Provide the (X, Y) coordinate of the cell's center where the given text is located.  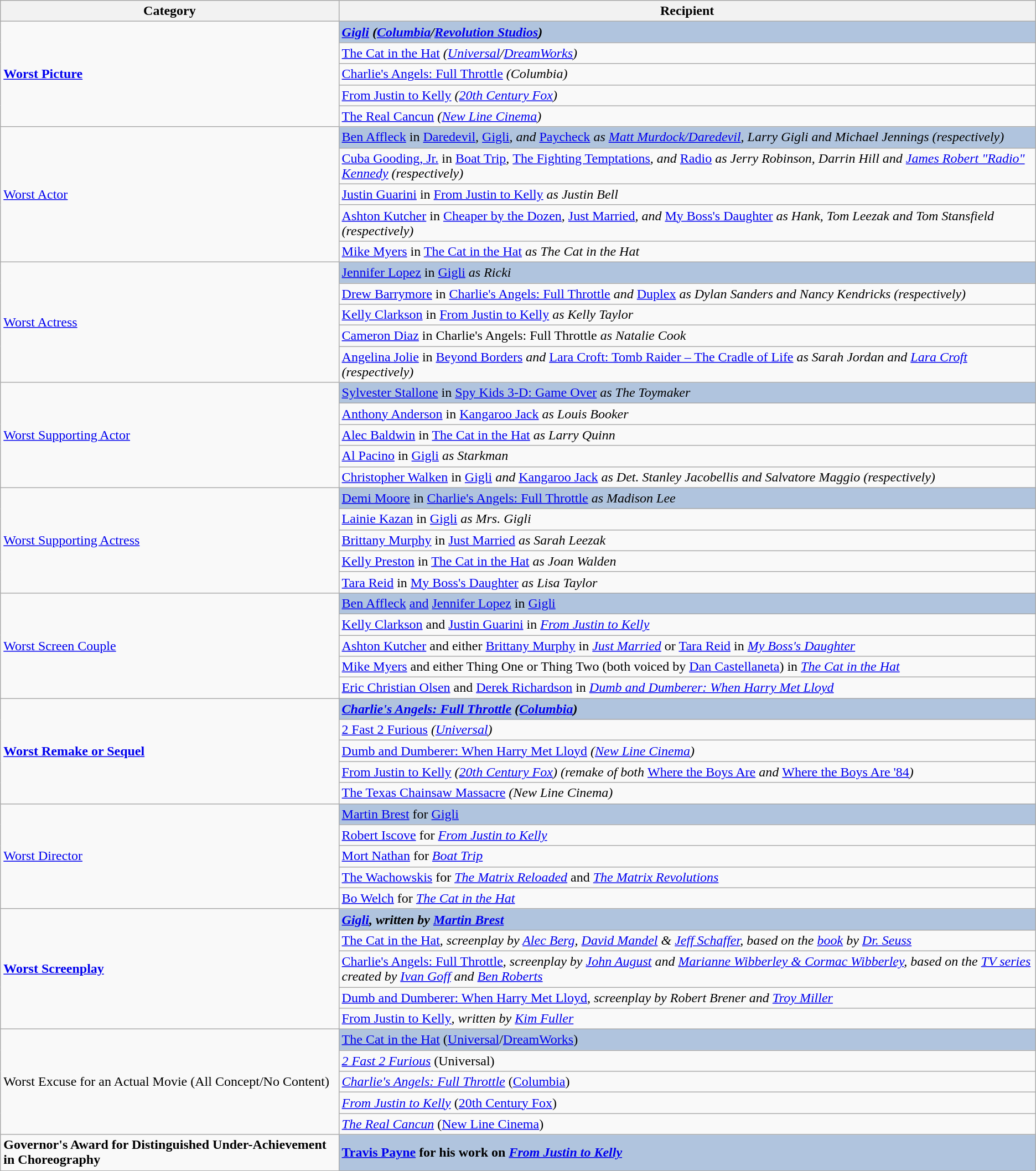
Worst Screenplay (169, 968)
Dumb and Dumberer: When Harry Met Lloyd (New Line Cinema) (687, 751)
Lainie Kazan in Gigli as Mrs. Gigli (687, 519)
Mort Nathan for Boat Trip (687, 856)
Tara Reid in My Boss's Daughter as Lisa Taylor (687, 582)
Kelly Clarkson in From Justin to Kelly as Kelly Taylor (687, 315)
Ashton Kutcher in Cheaper by the Dozen, Just Married, and My Boss's Daughter as Hank, Tom Leezak and Tom Stansfield (respectively) (687, 222)
Worst Supporting Actress (169, 540)
Gigli, written by Martin Brest (687, 919)
Worst Excuse for an Actual Movie (All Concept/No Content) (169, 1082)
Ashton Kutcher and either Brittany Murphy in Just Married or Tara Reid in My Boss's Daughter (687, 646)
Demi Moore in Charlie's Angels: Full Throttle as Madison Lee (687, 498)
Worst Actress (169, 322)
Bo Welch for The Cat in the Hat (687, 898)
The Wachowskis for The Matrix Reloaded and The Matrix Revolutions (687, 877)
Kelly Clarkson and Justin Guarini in From Justin to Kelly (687, 624)
Christopher Walken in Gigli and Kangaroo Jack as Det. Stanley Jacobellis and Salvatore Maggio (respectively) (687, 477)
Robert Iscove for From Justin to Kelly (687, 835)
Justin Guarini in From Justin to Kelly as Justin Bell (687, 194)
Kelly Preston in The Cat in the Hat as Joan Walden (687, 561)
Alec Baldwin in The Cat in the Hat as Larry Quinn (687, 435)
Worst Remake or Sequel (169, 751)
Al Pacino in Gigli as Starkman (687, 456)
Worst Picture (169, 74)
Anthony Anderson in Kangaroo Jack as Louis Booker (687, 414)
Cameron Diaz in Charlie's Angels: Full Throttle as Natalie Cook (687, 336)
Sylvester Stallone in Spy Kids 3-D: Game Over as The Toymaker (687, 393)
Jennifer Lopez in Gigli as Ricki (687, 272)
Cuba Gooding, Jr. in Boat Trip, The Fighting Temptations, and Radio as Jerry Robinson, Darrin Hill and James Robert "Radio" Kennedy (respectively) (687, 166)
Angelina Jolie in Beyond Borders and Lara Croft: Tomb Raider – The Cradle of Life as Sarah Jordan and Lara Croft (respectively) (687, 364)
Ben Affleck in Daredevil, Gigli, and Paycheck as Matt Murdock/Daredevil, Larry Gigli and Michael Jennings (respectively) (687, 137)
Worst Director (169, 856)
Gigli (Columbia/Revolution Studios) (687, 32)
Worst Screen Couple (169, 645)
Governor's Award for Distinguished Under-Achievement in Choreography (169, 1152)
The Texas Chainsaw Massacre (New Line Cinema) (687, 793)
Category (169, 11)
Recipient (687, 11)
Mike Myers and either Thing One or Thing Two (both voiced by Dan Castellaneta) in The Cat in the Hat (687, 667)
Dumb and Dumberer: When Harry Met Lloyd, screenplay by Robert Brener and Troy Miller (687, 998)
From Justin to Kelly, written by Kim Fuller (687, 1019)
Drew Barrymore in Charlie's Angels: Full Throttle and Duplex as Dylan Sanders and Nancy Kendricks (respectively) (687, 294)
Worst Actor (169, 194)
Worst Supporting Actor (169, 435)
Eric Christian Olsen and Derek Richardson in Dumb and Dumberer: When Harry Met Lloyd (687, 688)
From Justin to Kelly (20th Century Fox) (remake of both Where the Boys Are and Where the Boys Are '84) (687, 772)
The Cat in the Hat, screenplay by Alec Berg, David Mandel & Jeff Schaffer, based on the book by Dr. Seuss (687, 940)
Ben Affleck and Jennifer Lopez in Gigli (687, 603)
Travis Payne for his work on From Justin to Kelly (687, 1152)
Mike Myers in The Cat in the Hat as The Cat in the Hat (687, 251)
Brittany Murphy in Just Married as Sarah Leezak (687, 540)
Martin Brest for Gigli (687, 814)
